Capture the cell that displays the provided text and extract its (X, Y) central coordinate. 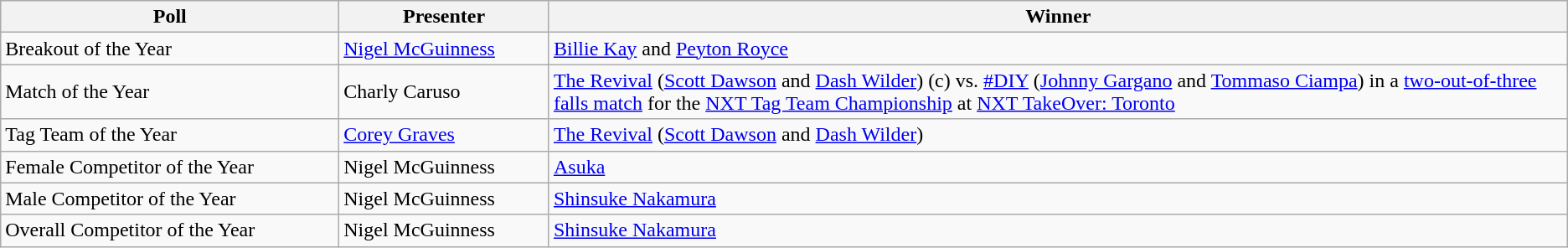
Match of the Year (170, 92)
Breakout of the Year (170, 49)
Female Competitor of the Year (170, 167)
Billie Kay and Peyton Royce (1058, 49)
Charly Caruso (444, 92)
Corey Graves (444, 135)
Asuka (1058, 167)
Male Competitor of the Year (170, 199)
The Revival (Scott Dawson and Dash Wilder) (1058, 135)
Tag Team of the Year (170, 135)
Overall Competitor of the Year (170, 230)
Presenter (444, 17)
Winner (1058, 17)
Poll (170, 17)
